Return the [X, Y] coordinate for the center point of the cell that contains the specified text.  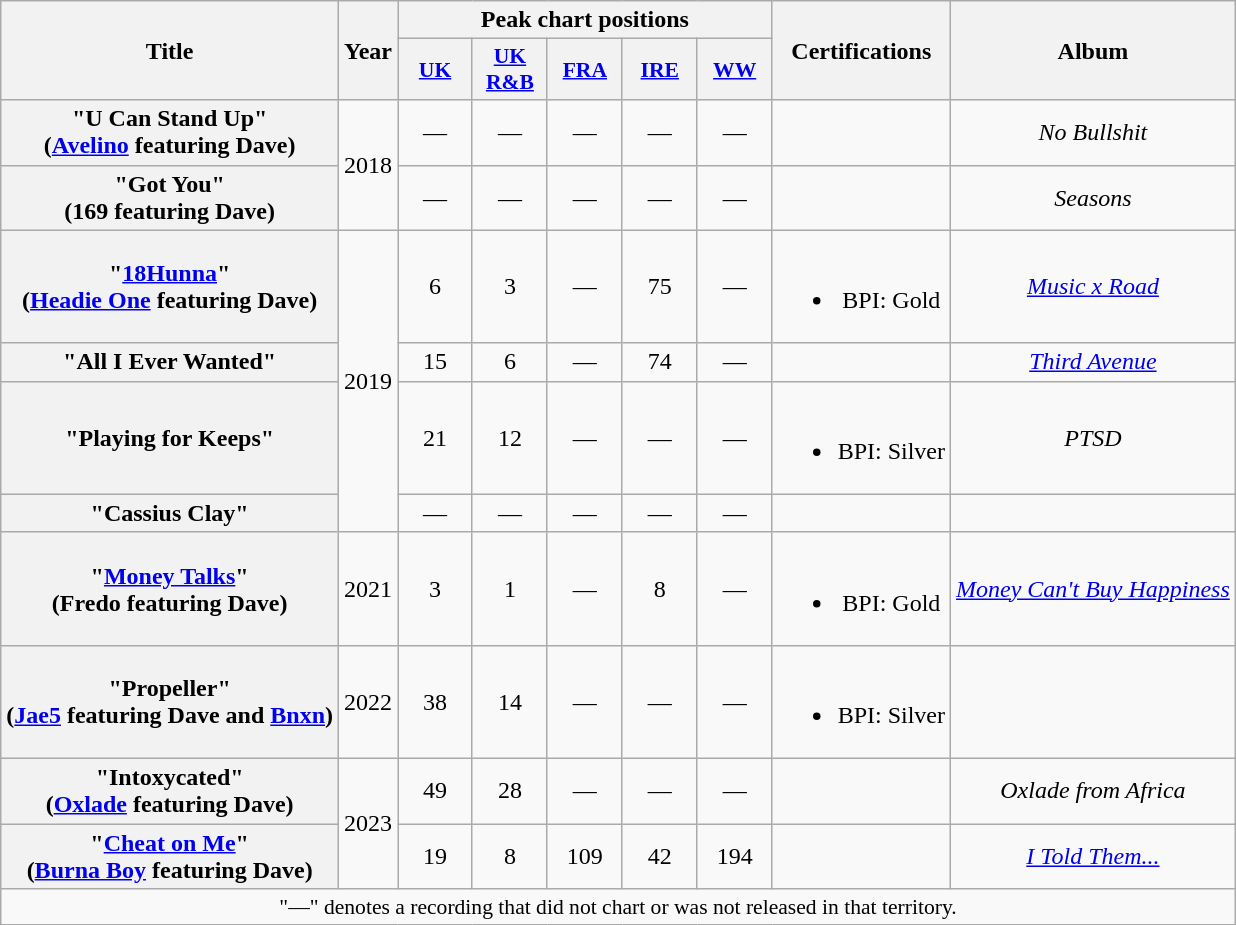
IRE [660, 70]
UK [436, 70]
"Playing for Keeps" [170, 438]
Third Avenue [1094, 362]
194 [734, 856]
15 [436, 362]
21 [436, 438]
1 [510, 588]
Money Can't Buy Happiness [1094, 588]
WW [734, 70]
14 [510, 702]
"18Hunna"(Headie One featuring Dave) [170, 286]
"U Can Stand Up"(Avelino featuring Dave) [170, 132]
19 [436, 856]
UKR&B [510, 70]
42 [660, 856]
Title [170, 50]
75 [660, 286]
"All I Ever Wanted" [170, 362]
I Told Them... [1094, 856]
"—" denotes a recording that did not chart or was not released in that territory. [618, 907]
"Propeller"(Jae5 featuring Dave and Bnxn) [170, 702]
2023 [368, 823]
74 [660, 362]
109 [584, 856]
Oxlade from Africa [1094, 790]
28 [510, 790]
12 [510, 438]
2018 [368, 165]
"Money Talks"(Fredo featuring Dave) [170, 588]
Seasons [1094, 198]
2022 [368, 702]
Music x Road [1094, 286]
No Bullshit [1094, 132]
2019 [368, 381]
Peak chart positions [586, 20]
"Cheat on Me"(Burna Boy featuring Dave) [170, 856]
Certifications [861, 50]
49 [436, 790]
2021 [368, 588]
"Intoxycated"(Oxlade featuring Dave) [170, 790]
38 [436, 702]
FRA [584, 70]
"Cassius Clay" [170, 513]
"Got You"(169 featuring Dave) [170, 198]
PTSD [1094, 438]
Album [1094, 50]
Year [368, 50]
